Output the [x, y] coordinate of the center of the cell containing the given text.  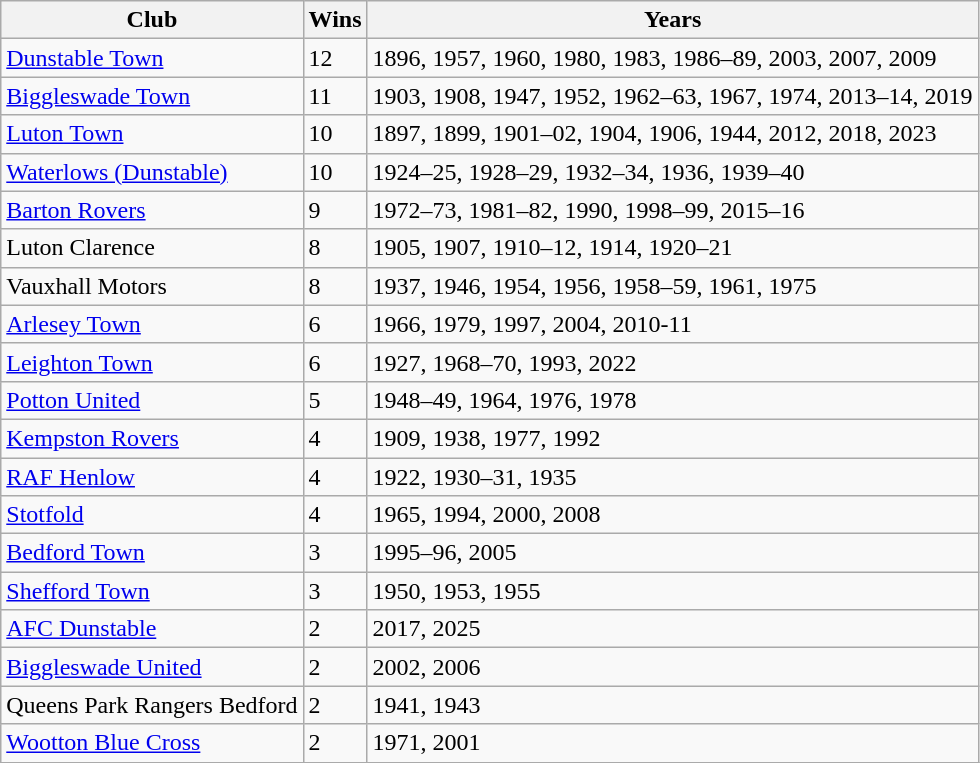
Potton United [152, 400]
Barton Rovers [152, 210]
1941, 1943 [672, 705]
1948–49, 1964, 1976, 1978 [672, 400]
Wootton Blue Cross [152, 743]
Arlesey Town [152, 324]
1995–96, 2005 [672, 553]
1897, 1899, 1901–02, 1904, 1906, 1944, 2012, 2018, 2023 [672, 134]
Bedford Town [152, 553]
Luton Clarence [152, 248]
1903, 1908, 1947, 1952, 1962–63, 1967, 1974, 2013–14, 2019 [672, 96]
2002, 2006 [672, 667]
1922, 1930–31, 1935 [672, 477]
Leighton Town [152, 362]
1905, 1907, 1910–12, 1914, 1920–21 [672, 248]
11 [335, 96]
1909, 1938, 1977, 1992 [672, 438]
Dunstable Town [152, 58]
Years [672, 20]
Waterlows (Dunstable) [152, 172]
Biggleswade United [152, 667]
Queens Park Rangers Bedford [152, 705]
Luton Town [152, 134]
1927, 1968–70, 1993, 2022 [672, 362]
1972–73, 1981–82, 1990, 1998–99, 2015–16 [672, 210]
5 [335, 400]
1965, 1994, 2000, 2008 [672, 515]
Shefford Town [152, 591]
1971, 2001 [672, 743]
Biggleswade Town [152, 96]
Club [152, 20]
Stotfold [152, 515]
2017, 2025 [672, 629]
1924–25, 1928–29, 1932–34, 1936, 1939–40 [672, 172]
1937, 1946, 1954, 1956, 1958–59, 1961, 1975 [672, 286]
12 [335, 58]
1966, 1979, 1997, 2004, 2010-11 [672, 324]
RAF Henlow [152, 477]
1896, 1957, 1960, 1980, 1983, 1986–89, 2003, 2007, 2009 [672, 58]
Wins [335, 20]
9 [335, 210]
Kempston Rovers [152, 438]
Vauxhall Motors [152, 286]
AFC Dunstable [152, 629]
1950, 1953, 1955 [672, 591]
